Search for the cell housing the specified text and yield its [x, y] center coordinate. 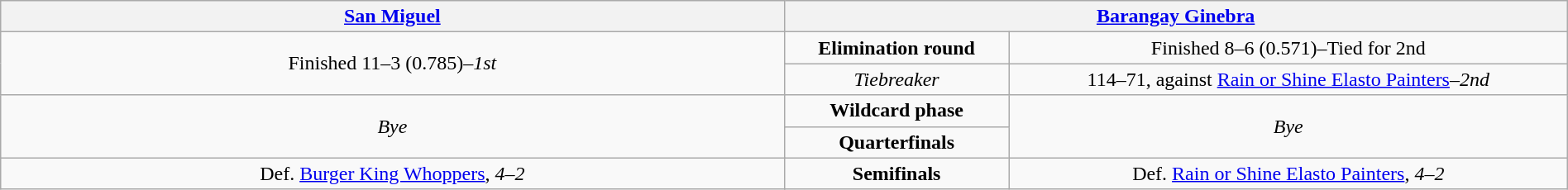
Wildcard phase [896, 111]
Quarterfinals [896, 142]
Def. Burger King Whoppers, 4–2 [392, 173]
Semifinals [896, 173]
Elimination round [896, 48]
Finished 8–6 (0.571)–Tied for 2nd [1288, 48]
Barangay Ginebra [1176, 17]
San Miguel [392, 17]
Tiebreaker [896, 79]
Def. Rain or Shine Elasto Painters, 4–2 [1288, 173]
Finished 11–3 (0.785)–1st [392, 64]
114–71, against Rain or Shine Elasto Painters–2nd [1288, 79]
